Provide the (X, Y) coordinate of the cell's center where the given text is located.  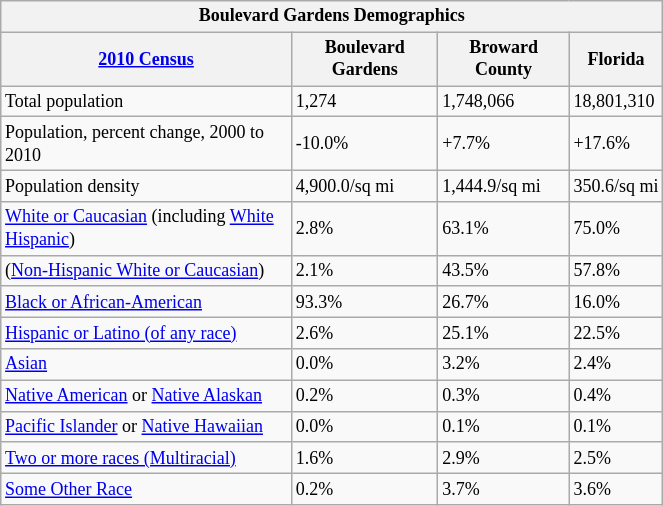
3.2% (504, 364)
Population density (146, 186)
Asian (146, 364)
+17.6% (616, 144)
Native American or Native Alaskan (146, 396)
18,801,310 (616, 102)
2.4% (616, 364)
4,900.0/sq mi (364, 186)
1,748,066 (504, 102)
-10.0% (364, 144)
25.1% (504, 334)
0.4% (616, 396)
2010 Census (146, 59)
2.6% (364, 334)
75.0% (616, 229)
22.5% (616, 334)
26.7% (504, 302)
3.7% (504, 488)
Hispanic or Latino (of any race) (146, 334)
Some Other Race (146, 488)
3.6% (616, 488)
2.5% (616, 458)
57.8% (616, 270)
0.3% (504, 396)
1.6% (364, 458)
63.1% (504, 229)
Pacific Islander or Native Hawaiian (146, 426)
16.0% (616, 302)
Broward County (504, 59)
Two or more races (Multiracial) (146, 458)
43.5% (504, 270)
93.3% (364, 302)
Black or African-American (146, 302)
Boulevard Gardens (364, 59)
1,274 (364, 102)
(Non-Hispanic White or Caucasian) (146, 270)
Boulevard Gardens Demographics (332, 16)
2.8% (364, 229)
Population, percent change, 2000 to 2010 (146, 144)
2.9% (504, 458)
Total population (146, 102)
Florida (616, 59)
350.6/sq mi (616, 186)
+7.7% (504, 144)
1,444.9/sq mi (504, 186)
2.1% (364, 270)
White or Caucasian (including White Hispanic) (146, 229)
